Search for the cell housing the specified text and yield its (x, y) center coordinate. 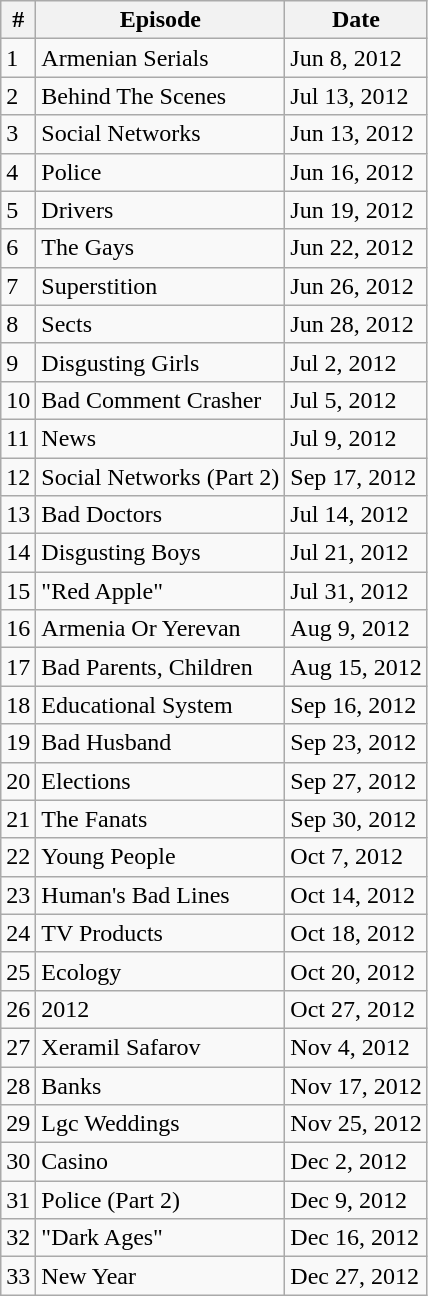
Dec 27, 2012 (356, 1276)
News (160, 438)
10 (18, 400)
Episode (160, 20)
Bad Doctors (160, 515)
Jun 28, 2012 (356, 324)
27 (18, 1047)
Sep 17, 2012 (356, 477)
Armenia Or Yerevan (160, 629)
New Year (160, 1276)
Disgusting Girls (160, 362)
Oct 18, 2012 (356, 933)
Dec 9, 2012 (356, 1200)
7 (18, 286)
20 (18, 781)
Sep 16, 2012 (356, 705)
24 (18, 933)
4 (18, 172)
Young People (160, 857)
Sep 27, 2012 (356, 781)
Nov 17, 2012 (356, 1085)
33 (18, 1276)
21 (18, 819)
Dec 16, 2012 (356, 1238)
# (18, 20)
Jun 22, 2012 (356, 248)
13 (18, 515)
Aug 9, 2012 (356, 629)
Aug 15, 2012 (356, 667)
Oct 14, 2012 (356, 895)
28 (18, 1085)
29 (18, 1124)
Drivers (160, 210)
Jun 26, 2012 (356, 286)
Banks (160, 1085)
19 (18, 743)
Jul 21, 2012 (356, 553)
1 (18, 58)
11 (18, 438)
Bad Parents, Children (160, 667)
Jul 2, 2012 (356, 362)
3 (18, 134)
Nov 25, 2012 (356, 1124)
Jul 31, 2012 (356, 591)
Social Networks (Part 2) (160, 477)
18 (18, 705)
Lgc Weddings (160, 1124)
15 (18, 591)
The Fanats (160, 819)
Armenian Serials (160, 58)
Nov 4, 2012 (356, 1047)
Jun 8, 2012 (356, 58)
Oct 7, 2012 (356, 857)
Police (Part 2) (160, 1200)
5 (18, 210)
Educational System (160, 705)
The Gays (160, 248)
Disgusting Boys (160, 553)
Date (356, 20)
17 (18, 667)
Jun 16, 2012 (356, 172)
Sep 30, 2012 (356, 819)
16 (18, 629)
25 (18, 971)
2012 (160, 1009)
Bad Comment Crasher (160, 400)
31 (18, 1200)
Oct 27, 2012 (356, 1009)
Elections (160, 781)
Police (160, 172)
8 (18, 324)
12 (18, 477)
Social Networks (160, 134)
30 (18, 1162)
"Dark Ages" (160, 1238)
Superstition (160, 286)
Behind The Scenes (160, 96)
2 (18, 96)
Dec 2, 2012 (356, 1162)
"Red Apple" (160, 591)
Jul 14, 2012 (356, 515)
Jul 9, 2012 (356, 438)
Xeramil Safarov (160, 1047)
Jun 19, 2012 (356, 210)
6 (18, 248)
TV Products (160, 933)
Sects (160, 324)
Oct 20, 2012 (356, 971)
Jun 13, 2012 (356, 134)
32 (18, 1238)
Sep 23, 2012 (356, 743)
22 (18, 857)
23 (18, 895)
Human's Bad Lines (160, 895)
9 (18, 362)
Ecology (160, 971)
Jul 5, 2012 (356, 400)
14 (18, 553)
26 (18, 1009)
Casino (160, 1162)
Bad Husband (160, 743)
Jul 13, 2012 (356, 96)
